Determine the [X, Y] coordinate at the center of the cell enclosing the given text.  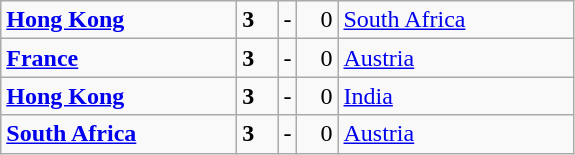
France [119, 58]
India [456, 96]
